Output the [X, Y] coordinate of the center of the cell containing the given text.  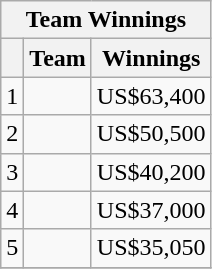
3 [12, 172]
Team Winnings [106, 20]
US$50,500 [151, 134]
Winnings [151, 58]
US$37,000 [151, 210]
US$63,400 [151, 96]
US$35,050 [151, 248]
Team [58, 58]
4 [12, 210]
1 [12, 96]
US$40,200 [151, 172]
5 [12, 248]
2 [12, 134]
